Output the (x, y) coordinate of the center of the cell containing the given text.  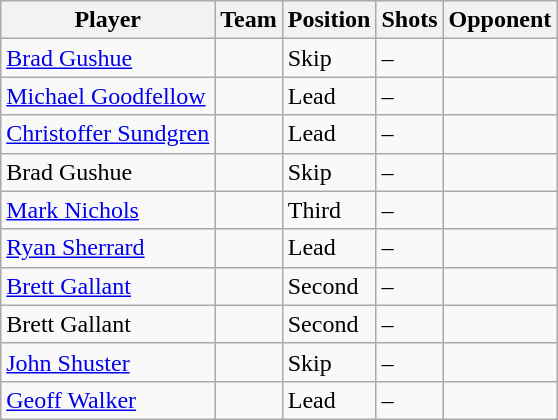
Position (329, 20)
Team (249, 20)
Michael Goodfellow (108, 96)
Ryan Sherrard (108, 248)
Player (108, 20)
Opponent (500, 20)
Geoff Walker (108, 400)
Shots (410, 20)
Third (329, 210)
Christoffer Sundgren (108, 134)
John Shuster (108, 362)
Mark Nichols (108, 210)
